Output the [x, y] coordinate of the center of the cell containing the given text.  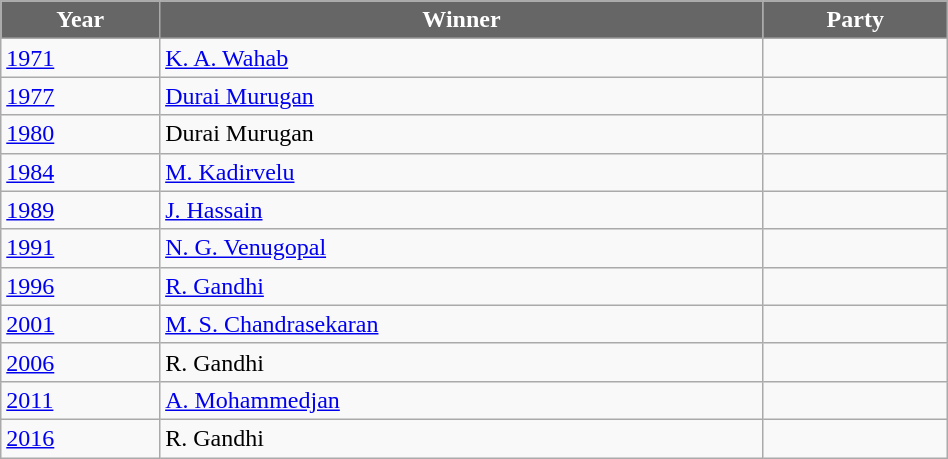
M. S. Chandrasekaran [462, 324]
K. A. Wahab [462, 58]
2001 [80, 324]
1971 [80, 58]
1996 [80, 286]
A. Mohammedjan [462, 400]
J. Hassain [462, 210]
Winner [462, 20]
1991 [80, 248]
M. Kadirvelu [462, 172]
2006 [80, 362]
1989 [80, 210]
Year [80, 20]
1980 [80, 134]
2016 [80, 438]
1984 [80, 172]
2011 [80, 400]
1977 [80, 96]
Party [855, 20]
N. G. Venugopal [462, 248]
